Locate the cell with the specified text and output its [X, Y] center coordinate. 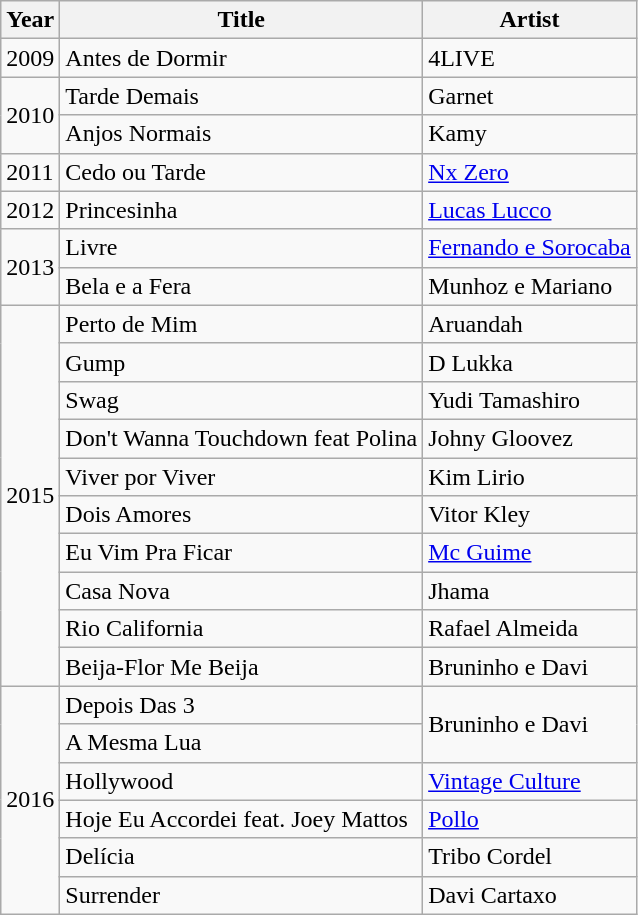
A Mesma Lua [242, 743]
Gump [242, 362]
2010 [30, 115]
Anjos Normais [242, 134]
Livre [242, 248]
Fernando e Sorocaba [530, 248]
2009 [30, 58]
Vintage Culture [530, 781]
Nx Zero [530, 172]
Beija-Flor Me Beija [242, 667]
Eu Vim Pra Ficar [242, 553]
Bela e a Fera [242, 286]
Munhoz e Mariano [530, 286]
Vitor Kley [530, 515]
Artist [530, 20]
Title [242, 20]
Rafael Almeida [530, 629]
Swag [242, 400]
Casa Nova [242, 591]
Jhama [530, 591]
Pollo [530, 819]
Rio California [242, 629]
2013 [30, 267]
Aruandah [530, 324]
Yudi Tamashiro [530, 400]
Lucas Lucco [530, 210]
2015 [30, 496]
2011 [30, 172]
D Lukka [530, 362]
Tribo Cordel [530, 857]
Viver por Viver [242, 477]
Perto de Mim [242, 324]
Hoje Eu Accordei feat. Joey Mattos [242, 819]
Don't Wanna Touchdown feat Polina [242, 438]
Surrender [242, 895]
Mc Guime [530, 553]
Princesinha [242, 210]
4LIVE [530, 58]
2012 [30, 210]
Antes de Dormir [242, 58]
Kamy [530, 134]
Tarde Demais [242, 96]
Delícia [242, 857]
Davi Cartaxo [530, 895]
2016 [30, 800]
Depois Das 3 [242, 705]
Johny Gloovez [530, 438]
Dois Amores [242, 515]
Hollywood [242, 781]
Kim Lirio [530, 477]
Year [30, 20]
Cedo ou Tarde [242, 172]
Garnet [530, 96]
